Locate the cell with the specified text and output its [x, y] center coordinate. 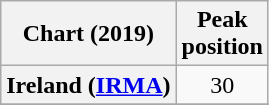
30 [222, 85]
Chart (2019) [88, 34]
Ireland (IRMA) [88, 85]
Peakposition [222, 34]
